Provide the (x, y) coordinate of the cell's center where the given text is located.  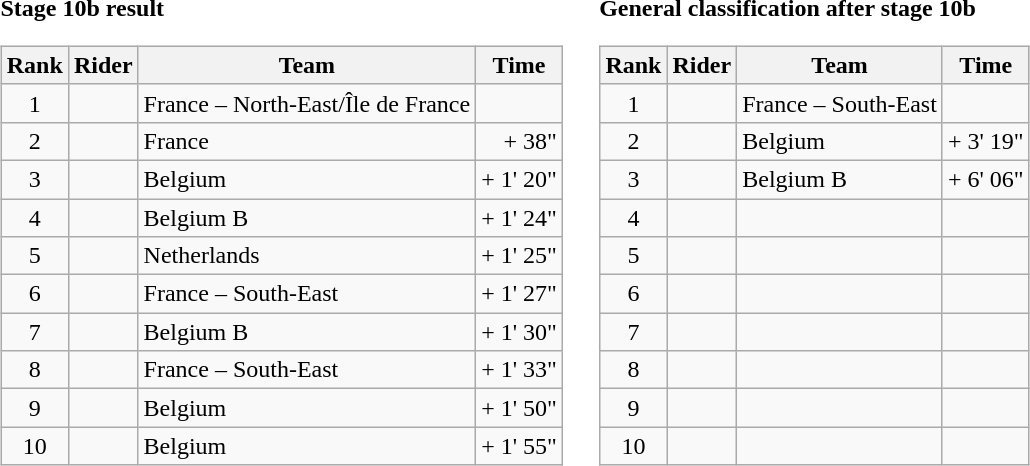
+ 38" (520, 141)
+ 1' 50" (520, 408)
+ 1' 33" (520, 370)
France (307, 141)
+ 1' 55" (520, 446)
+ 1' 25" (520, 256)
France – North-East/Île de France (307, 103)
+ 3' 19" (986, 141)
+ 6' 06" (986, 179)
Netherlands (307, 256)
+ 1' 30" (520, 332)
+ 1' 27" (520, 294)
+ 1' 20" (520, 179)
+ 1' 24" (520, 217)
